Extract the (x, y) coordinate from the center of the cell holding the provided text.  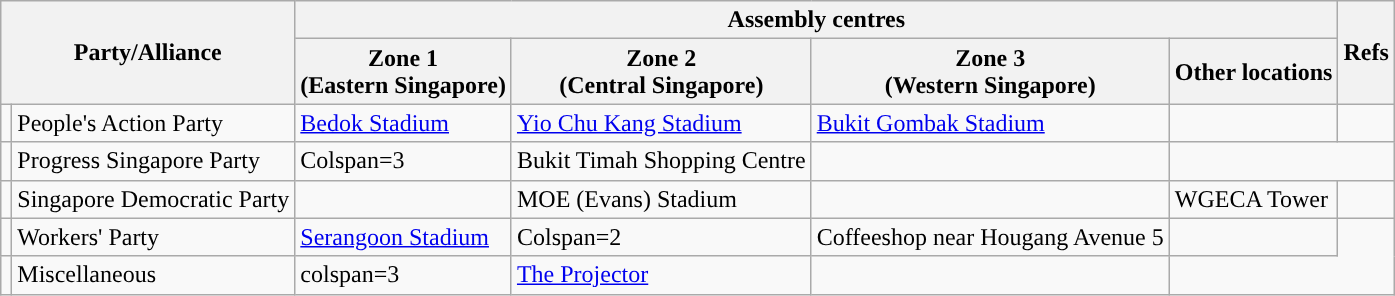
Party/Alliance (148, 52)
Refs (1366, 52)
Workers' Party (154, 237)
Coffeeshop near Hougang Avenue 5 (990, 237)
MOE (Evans) Stadium (661, 199)
Zone 1(Eastern Singapore) (404, 72)
colspan=3 (404, 275)
Yio Chu Kang Stadium (661, 123)
Serangoon Stadium (404, 237)
Miscellaneous (154, 275)
Bukit Gombak Stadium (990, 123)
Colspan=3 (404, 161)
Other locations (1254, 72)
Progress Singapore Party (154, 161)
Zone 2(Central Singapore) (661, 72)
The Projector (661, 275)
WGECA Tower (1254, 199)
Assembly centres (816, 20)
Colspan=2 (661, 237)
People's Action Party (154, 123)
Zone 3(Western Singapore) (990, 72)
Bedok Stadium (404, 123)
Bukit Timah Shopping Centre (661, 161)
Singapore Democratic Party (154, 199)
